Detect which cell encompasses the target text, then output its [X, Y] center coordinate. 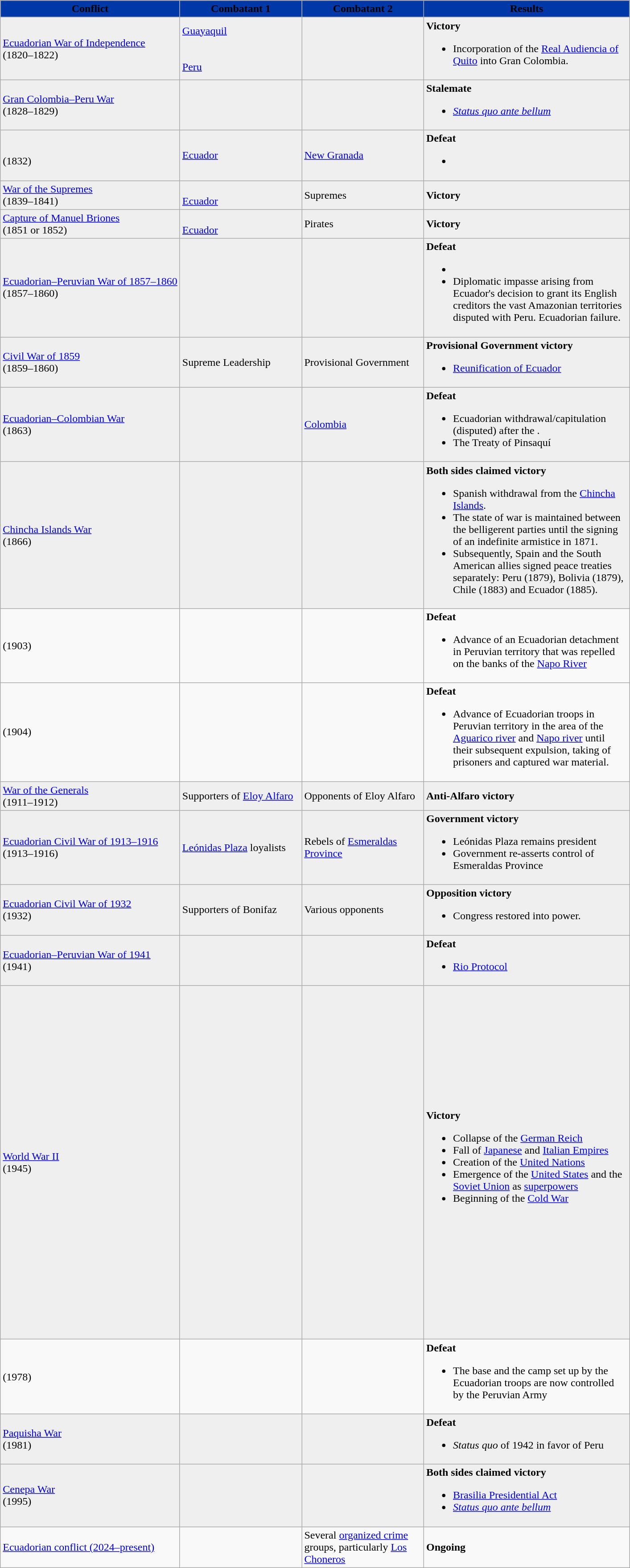
Ecuadorian War of Independence(1820–1822) [90, 49]
Anti-Alfaro victory [526, 796]
New Granada [363, 155]
DefeatEcuadorian withdrawal/capitulation (disputed) after the .The Treaty of Pinsaquí [526, 424]
VictoryIncorporation of the Real Audiencia of Quito into Gran Colombia. [526, 49]
Ongoing [526, 1547]
DefeatRio Protocol [526, 961]
Ecuadorian Civil War of 1932(1932) [90, 910]
Opposition victoryCongress restored into power. [526, 910]
Conflict [90, 9]
Supremes [363, 195]
Gran Colombia–Peru War(1828–1829) [90, 105]
Rebels of Esmeraldas Province [363, 847]
Leónidas Plaza loyalists [241, 847]
Chincha Islands War(1866) [90, 535]
War of the Generals(1911–1912) [90, 796]
Provisional Government victoryReunification of Ecuador [526, 362]
(1978) [90, 1377]
World War II(1945) [90, 1163]
Both sides claimed victoryBrasilia Presidential ActStatus quo ante bellum [526, 1495]
Guayaquil Peru [241, 49]
Pirates [363, 224]
Government victoryLeónidas Plaza remains presidentGovernment re-asserts control of Esmeraldas Province [526, 847]
Supporters of Eloy Alfaro [241, 796]
StalemateStatus quo ante bellum [526, 105]
Various opponents [363, 910]
Results [526, 9]
Opponents of Eloy Alfaro [363, 796]
DefeatThe base and the camp set up by the Ecuadorian troops are now controlled by the Peruvian Army [526, 1377]
Provisional Government [363, 362]
Colombia [363, 424]
War of the Supremes(1839–1841) [90, 195]
Ecuadorian conflict (2024–present) [90, 1547]
Cenepa War(1995) [90, 1495]
Ecuadorian Civil War of 1913–1916(1913–1916) [90, 847]
Paquisha War(1981) [90, 1439]
Ecuadorian–Peruvian War of 1941(1941) [90, 961]
Supreme Leadership [241, 362]
Combatant 2 [363, 9]
Defeat [526, 155]
(1832) [90, 155]
Ecuadorian–Colombian War(1863) [90, 424]
Several organized crime groups, particularly Los Choneros [363, 1547]
DefeatAdvance of an Ecuadorian detachment in Peruvian territory that was repelled on the banks of the Napo River [526, 645]
(1903) [90, 645]
Supporters of Bonifaz [241, 910]
(1904) [90, 732]
DefeatStatus quo of 1942 in favor of Peru [526, 1439]
Civil War of 1859(1859–1860) [90, 362]
Ecuadorian–Peruvian War of 1857–1860(1857–1860) [90, 288]
Capture of Manuel Briones(1851 or 1852) [90, 224]
Combatant 1 [241, 9]
